Output the (x, y) coordinate of the center of the cell containing the given text.  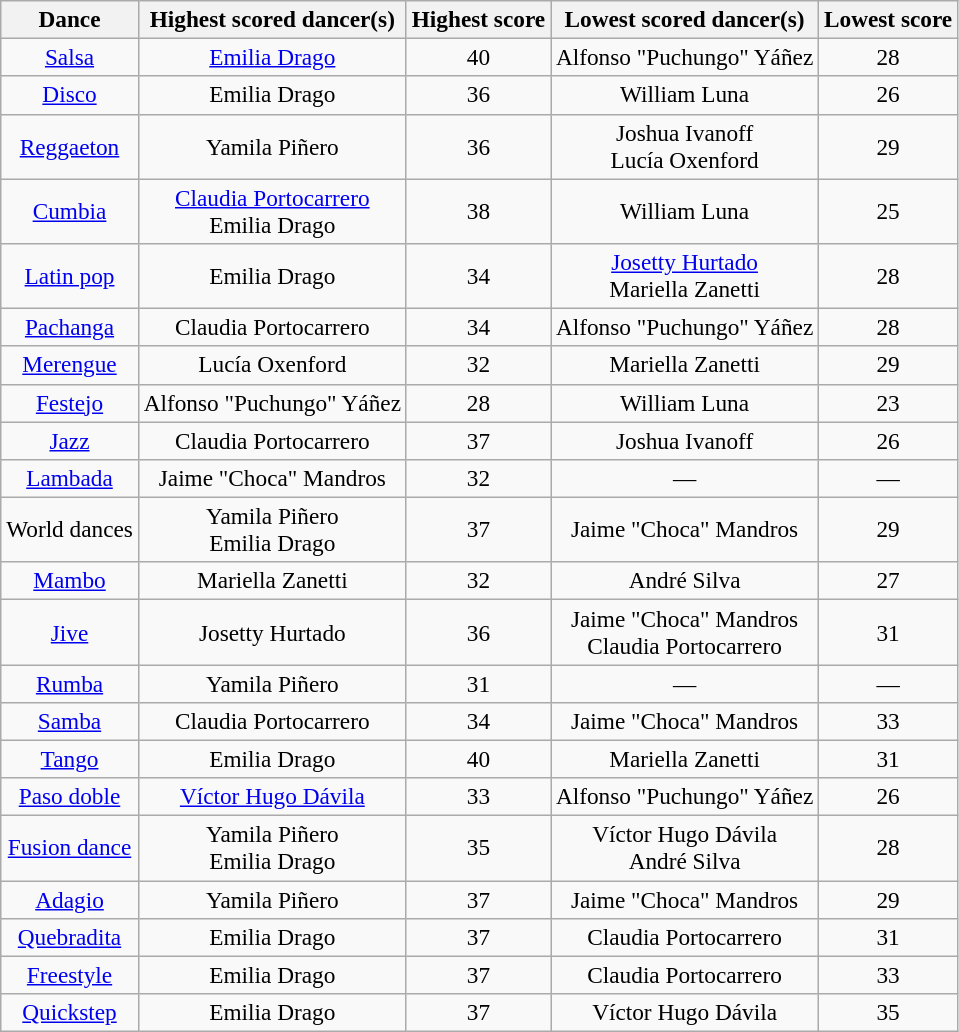
André Silva (685, 581)
Quickstep (70, 1012)
Cumbia (70, 210)
Freestyle (70, 975)
Salsa (70, 57)
23 (888, 403)
Latin pop (70, 276)
World dances (70, 530)
Reggaeton (70, 146)
Joshua IvanoffLucía Oxenford (685, 146)
Rumba (70, 683)
27 (888, 581)
Fusion dance (70, 848)
Samba (70, 721)
Jaime "Choca" MandrosClaudia Portocarrero (685, 632)
Lowest score (888, 19)
Jive (70, 632)
25 (888, 210)
Mambo (70, 581)
Adagio (70, 899)
Festejo (70, 403)
Dance (70, 19)
Pachanga (70, 327)
Josetty HurtadoMariella Zanetti (685, 276)
Merengue (70, 365)
Lowest scored dancer(s) (685, 19)
Highest score (478, 19)
Disco (70, 95)
Highest scored dancer(s) (272, 19)
Lambada (70, 478)
Tango (70, 759)
Jazz (70, 440)
Claudia PortocarreroEmilia Drago (272, 210)
Quebradita (70, 937)
Paso doble (70, 797)
Víctor Hugo DávilaAndré Silva (685, 848)
Josetty Hurtado (272, 632)
Lucía Oxenford (272, 365)
Joshua Ivanoff (685, 440)
38 (478, 210)
